Identify which cell holds the provided text, then report its (x, y) central coordinate. 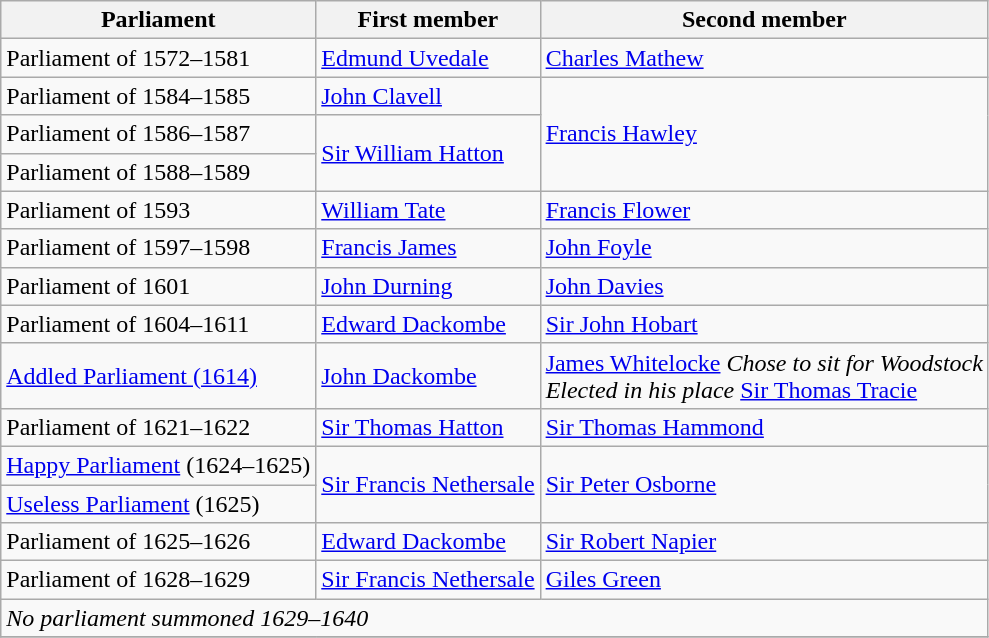
Parliament of 1586–1587 (158, 134)
John Durning (428, 286)
Sir Peter Osborne (764, 484)
Happy Parliament (1624–1625) (158, 465)
Sir Thomas Hatton (428, 427)
Sir William Hatton (428, 153)
John Dackombe (428, 376)
Parliament of 1597–1598 (158, 248)
Parliament (158, 20)
Parliament of 1604–1611 (158, 324)
John Foyle (764, 248)
Charles Mathew (764, 58)
Parliament of 1584–1585 (158, 96)
James Whitelocke Chose to sit for WoodstockElected in his place Sir Thomas Tracie (764, 376)
Sir Thomas Hammond (764, 427)
John Clavell (428, 96)
William Tate (428, 210)
No parliament summoned 1629–1640 (495, 618)
Parliament of 1625–1626 (158, 542)
Francis Flower (764, 210)
Parliament of 1628–1629 (158, 580)
Parliament of 1588–1589 (158, 172)
Francis James (428, 248)
Addled Parliament (1614) (158, 376)
Parliament of 1593 (158, 210)
Sir Robert Napier (764, 542)
Second member (764, 20)
Giles Green (764, 580)
Parliament of 1572–1581 (158, 58)
Parliament of 1621–1622 (158, 427)
Francis Hawley (764, 134)
Edmund Uvedale (428, 58)
Useless Parliament (1625) (158, 503)
John Davies (764, 286)
First member (428, 20)
Parliament of 1601 (158, 286)
Sir John Hobart (764, 324)
